Return the [X, Y] coordinate for the center point of the cell that contains the specified text.  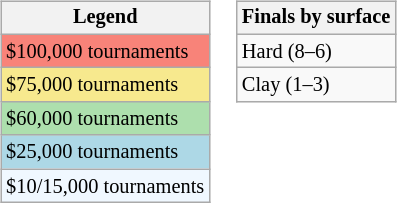
Clay (1–3) [316, 85]
Finals by surface [316, 18]
Hard (8–6) [316, 51]
$75,000 tournaments [105, 85]
$100,000 tournaments [105, 51]
$60,000 tournaments [105, 119]
$10/15,000 tournaments [105, 186]
$25,000 tournaments [105, 152]
Legend [105, 18]
